For the text-containing cell, return its midpoint in (X, Y) coordinate format. 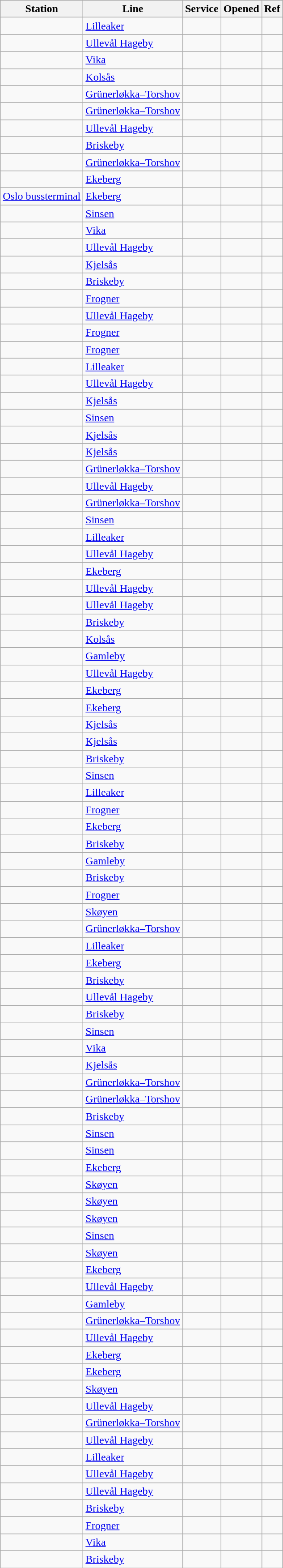
Oslo bussterminal (42, 196)
Service (202, 9)
Station (42, 9)
Opened (241, 9)
Ref (272, 9)
Line (133, 9)
